Pinpoint the cell where the given text exists, returning its [X, Y] midpoint coordinate. 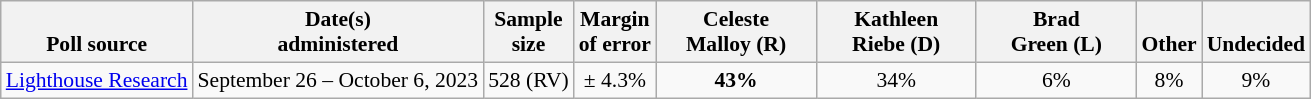
34% [896, 80]
528 (RV) [528, 80]
Poll source [97, 32]
Other [1168, 32]
Date(s)administered [338, 32]
KathleenRiebe (D) [896, 32]
Marginof error [615, 32]
9% [1256, 80]
Lighthouse Research [97, 80]
± 4.3% [615, 80]
8% [1168, 80]
Samplesize [528, 32]
43% [736, 80]
CelesteMalloy (R) [736, 32]
BradGreen (L) [1056, 32]
6% [1056, 80]
Undecided [1256, 32]
September 26 – October 6, 2023 [338, 80]
